Search for the cell housing the specified text and yield its [x, y] center coordinate. 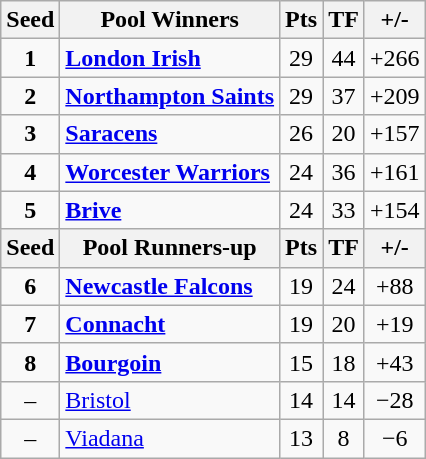
+19 [394, 324]
18 [344, 362]
Brive [170, 210]
−28 [394, 400]
−6 [394, 438]
37 [344, 96]
Saracens [170, 134]
5 [30, 210]
+266 [394, 58]
Bourgoin [170, 362]
Newcastle Falcons [170, 286]
44 [344, 58]
1 [30, 58]
+43 [394, 362]
London Irish [170, 58]
2 [30, 96]
15 [302, 362]
Pool Runners-up [170, 248]
36 [344, 172]
6 [30, 286]
Pool Winners [170, 20]
+209 [394, 96]
+161 [394, 172]
Worcester Warriors [170, 172]
+154 [394, 210]
13 [302, 438]
26 [302, 134]
7 [30, 324]
4 [30, 172]
Connacht [170, 324]
+157 [394, 134]
Northampton Saints [170, 96]
3 [30, 134]
33 [344, 210]
+88 [394, 286]
Bristol [170, 400]
Viadana [170, 438]
